Pinpoint the cell where the given text exists, returning its (x, y) midpoint coordinate. 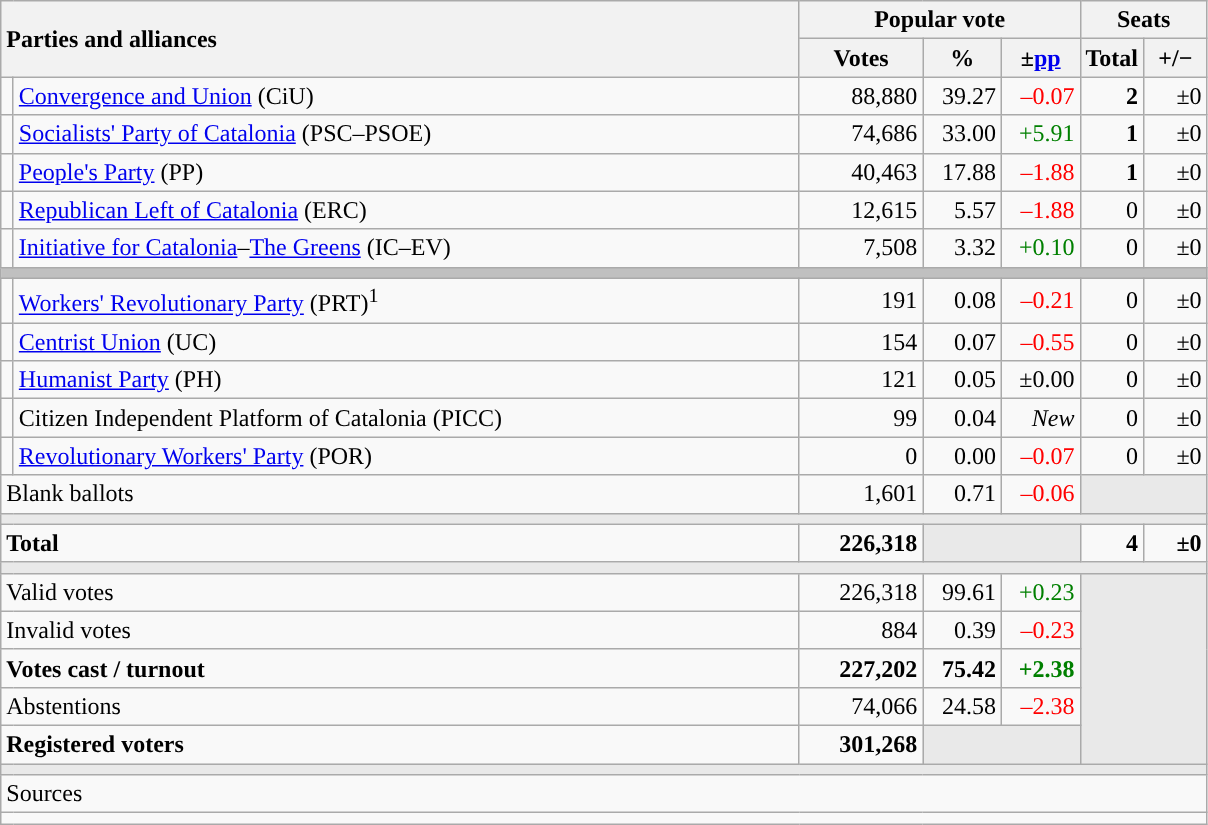
99.61 (962, 592)
Blank ballots (400, 494)
±pp (1040, 58)
3.32 (962, 248)
24.58 (962, 706)
884 (861, 630)
Sources (604, 794)
Invalid votes (400, 630)
Valid votes (400, 592)
Votes cast / turnout (400, 668)
74,066 (861, 706)
Republican Left of Catalonia (ERC) (406, 210)
301,268 (861, 745)
Votes (861, 58)
121 (861, 380)
5.57 (962, 210)
Citizen Independent Platform of Catalonia (PICC) (406, 418)
99 (861, 418)
–0.23 (1040, 630)
Seats (1144, 20)
+5.91 (1040, 134)
33.00 (962, 134)
12,615 (861, 210)
191 (861, 300)
–0.55 (1040, 342)
0.00 (962, 456)
+2.38 (1040, 668)
People's Party (PP) (406, 172)
Abstentions (400, 706)
±0.00 (1040, 380)
Popular vote (940, 20)
+/− (1176, 58)
Humanist Party (PH) (406, 380)
Initiative for Catalonia–The Greens (IC–EV) (406, 248)
2 (1112, 96)
88,880 (861, 96)
17.88 (962, 172)
+0.23 (1040, 592)
154 (861, 342)
4 (1112, 543)
75.42 (962, 668)
0.08 (962, 300)
Revolutionary Workers' Party (POR) (406, 456)
Parties and alliances (400, 39)
39.27 (962, 96)
0.71 (962, 494)
Socialists' Party of Catalonia (PSC–PSOE) (406, 134)
Workers' Revolutionary Party (PRT)1 (406, 300)
–0.06 (1040, 494)
% (962, 58)
New (1040, 418)
40,463 (861, 172)
Convergence and Union (CiU) (406, 96)
+0.10 (1040, 248)
Centrist Union (UC) (406, 342)
74,686 (861, 134)
–0.21 (1040, 300)
0.05 (962, 380)
227,202 (861, 668)
0.04 (962, 418)
7,508 (861, 248)
Registered voters (400, 745)
0.39 (962, 630)
1,601 (861, 494)
–2.38 (1040, 706)
0.07 (962, 342)
